Locate the cell with the specified text and output its (X, Y) center coordinate. 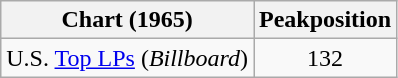
Chart (1965) (128, 20)
132 (326, 58)
Peakposition (326, 20)
U.S. Top LPs (Billboard) (128, 58)
